Detect which cell encompasses the target text, then output its [x, y] center coordinate. 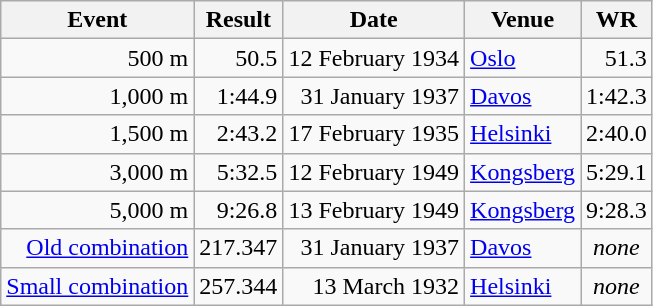
50.5 [238, 58]
Old combination [98, 248]
2:43.2 [238, 134]
1,000 m [98, 96]
13 March 1932 [374, 286]
13 February 1949 [374, 210]
5:29.1 [617, 172]
2:40.0 [617, 134]
12 February 1949 [374, 172]
500 m [98, 58]
Small combination [98, 286]
Event [98, 20]
12 February 1934 [374, 58]
1,500 m [98, 134]
1:42.3 [617, 96]
5:32.5 [238, 172]
WR [617, 20]
9:26.8 [238, 210]
5,000 m [98, 210]
Date [374, 20]
217.347 [238, 248]
Venue [523, 20]
257.344 [238, 286]
1:44.9 [238, 96]
51.3 [617, 58]
17 February 1935 [374, 134]
Result [238, 20]
3,000 m [98, 172]
Oslo [523, 58]
9:28.3 [617, 210]
